Detect which cell encompasses the target text, then output its (X, Y) center coordinate. 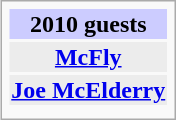
McFly (88, 57)
Joe McElderry (88, 90)
2010 guests (88, 24)
